Detect which cell encompasses the target text, then output its [X, Y] center coordinate. 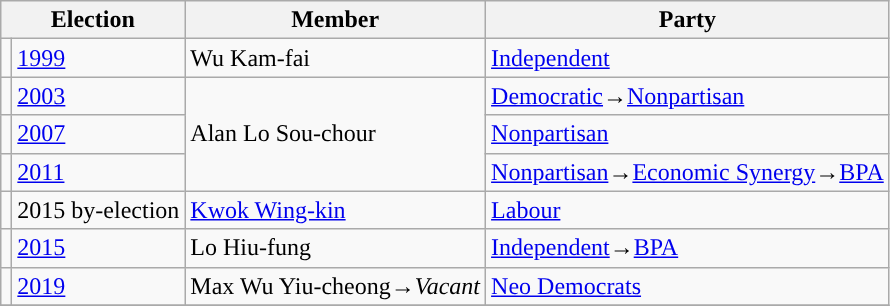
Max Wu Yiu-cheong→Vacant [336, 286]
Democratic→Nonpartisan [688, 96]
Lo Hiu-fung [336, 248]
Nonpartisan [688, 134]
Nonpartisan→Economic Synergy→BPA [688, 172]
2019 [98, 286]
2011 [98, 172]
Wu Kam-fai [336, 58]
Alan Lo Sou-chour [336, 134]
1999 [98, 58]
2007 [98, 134]
Member [336, 20]
2015 [98, 248]
Kwok Wing-kin [336, 210]
Independent [688, 58]
Election [93, 20]
Neo Democrats [688, 286]
2015 by-election [98, 210]
Independent→BPA [688, 248]
2003 [98, 96]
Labour [688, 210]
Party [688, 20]
